Scan for the cell matching the given text and deliver its [x, y] coordinate at center. 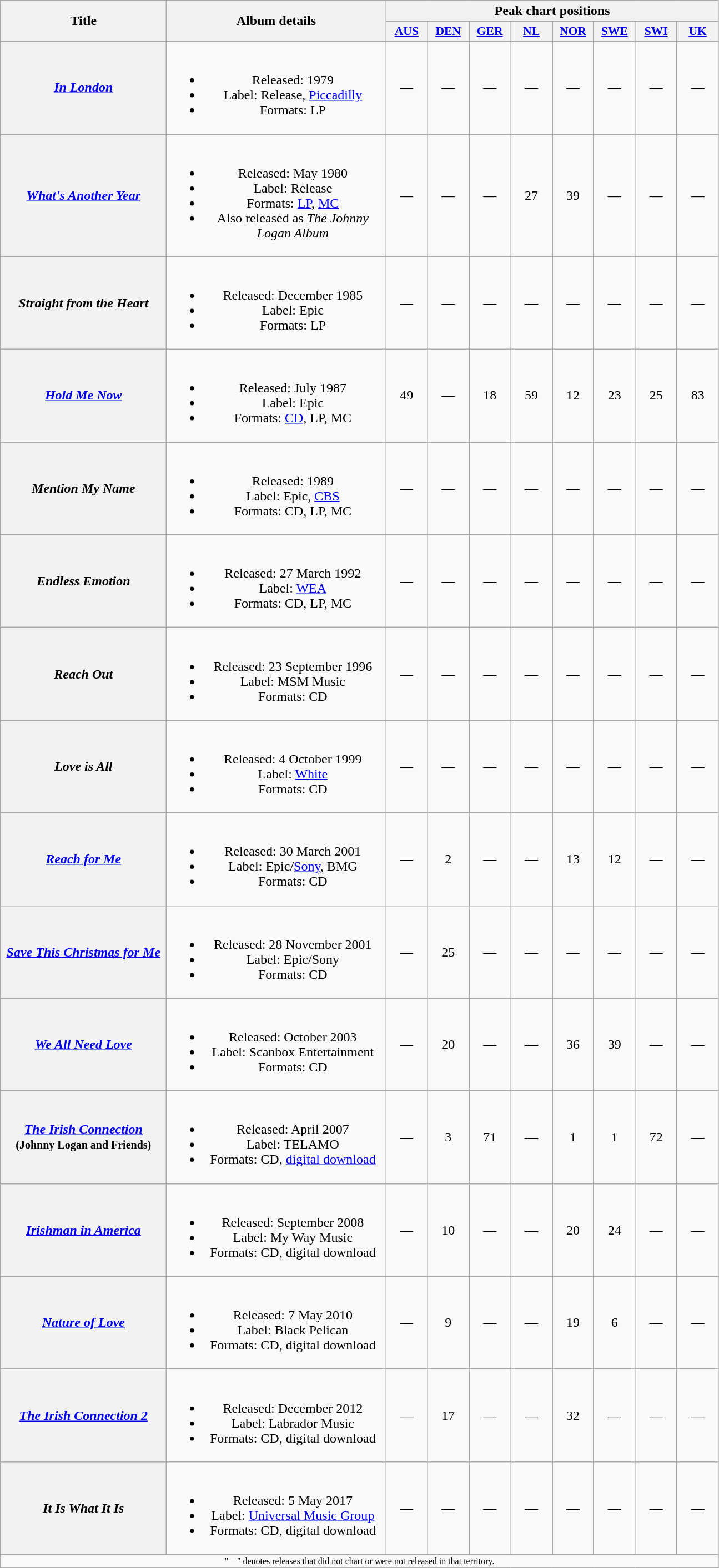
19 [573, 1323]
72 [656, 1137]
Released: October 2003Label: Scanbox EntertainmentFormats: CD [276, 1044]
Released: April 2007Label: TELAMOFormats: CD, digital download [276, 1137]
32 [573, 1415]
Released: 1989Label: Epic, CBSFormats: CD, LP, MC [276, 488]
The Irish Connection 2 [83, 1415]
UK [697, 32]
AUS [406, 32]
We All Need Love [83, 1044]
6 [614, 1323]
Album details [276, 21]
9 [449, 1323]
59 [532, 396]
10 [449, 1230]
Released: 27 March 1992Label: WEAFormats: CD, LP, MC [276, 581]
49 [406, 396]
Released: December 1985Label: EpicFormats: LP [276, 303]
SWE [614, 32]
Released: December 2012Label: Labrador MusicFormats: CD, digital download [276, 1415]
Endless Emotion [83, 581]
27 [532, 195]
Released: 5 May 2017Label: Universal Music GroupFormats: CD, digital download [276, 1508]
NL [532, 32]
SWI [656, 32]
Irishman in America [83, 1230]
23 [614, 396]
NOR [573, 32]
Nature of Love [83, 1323]
Released: September 2008Label: My Way MusicFormats: CD, digital download [276, 1230]
Released: 23 September 1996Label: MSM MusicFormats: CD [276, 674]
Released: 28 November 2001Label: Epic/SonyFormats: CD [276, 952]
Released: 7 May 2010Label: Black PelicanFormats: CD, digital download [276, 1323]
Released: 4 October 1999Label: WhiteFormats: CD [276, 767]
71 [490, 1137]
Reach Out [83, 674]
Released: 1979Label: Release, PiccadillyFormats: LP [276, 88]
18 [490, 396]
In London [83, 88]
Peak chart positions [552, 11]
24 [614, 1230]
Title [83, 21]
Hold Me Now [83, 396]
2 [449, 859]
36 [573, 1044]
What's Another Year [83, 195]
The Irish Connection (Johnny Logan and Friends) [83, 1137]
Reach for Me [83, 859]
GER [490, 32]
3 [449, 1137]
Straight from the Heart [83, 303]
Love is All [83, 767]
It Is What It Is [83, 1508]
13 [573, 859]
Released: July 1987Label: EpicFormats: CD, LP, MC [276, 396]
Released: May 1980Label: ReleaseFormats: LP, MCAlso released as The Johnny Logan Album [276, 195]
Save This Christmas for Me [83, 952]
DEN [449, 32]
83 [697, 396]
"—" denotes releases that did not chart or were not released in that territory. [360, 1561]
Released: 30 March 2001Label: Epic/Sony, BMGFormats: CD [276, 859]
17 [449, 1415]
Mention My Name [83, 488]
